Provide the (x, y) coordinate of the cell's center where the given text is located.  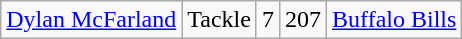
207 (304, 20)
7 (268, 20)
Dylan McFarland (92, 20)
Tackle (220, 20)
Buffalo Bills (394, 20)
